Identify which cell holds the provided text, then report its (x, y) central coordinate. 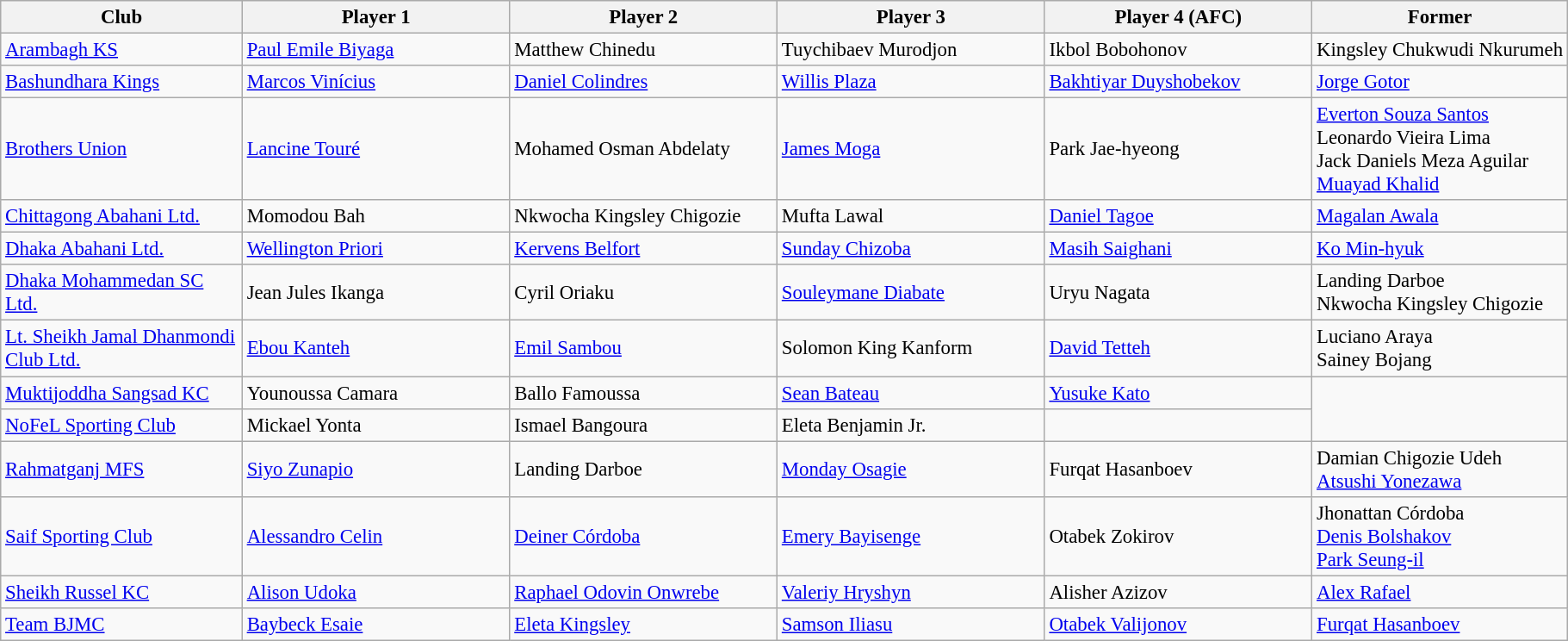
Magalan Awala (1440, 216)
Everton Souza Santos Leonardo Vieira Lima Jack Daniels Meza Aguilar Muayad Khalid (1440, 150)
Rahmatganj MFS (122, 469)
Yusuke Kato (1178, 393)
David Tetteh (1178, 348)
Valeriy Hryshyn (911, 592)
Eleta Benjamin Jr. (911, 425)
Landing Darboe (644, 469)
Willis Plaza (911, 82)
James Moga (911, 150)
Younoussa Camara (375, 393)
Brothers Union (122, 150)
Cyril Oriaku (644, 293)
Ismael Bangoura (644, 425)
Emil Sambou (644, 348)
Dhaka Mohammedan SC Ltd. (122, 293)
Paul Emile Biyaga (375, 50)
Arambagh KS (122, 50)
Momodou Bah (375, 216)
Sunday Chizoba (911, 249)
Souleymane Diabate (911, 293)
Marcos Vinícius (375, 82)
NoFeL Sporting Club (122, 425)
Alessandro Celin (375, 536)
Eleta Kingsley (644, 625)
Jorge Gotor (1440, 82)
Landing Darboe Nkwocha Kingsley Chigozie (1440, 293)
Sheikh Russel KC (122, 592)
Luciano Araya Sainey Bojang (1440, 348)
Ikbol Bobohonov (1178, 50)
Bashundhara Kings (122, 82)
Samson Iliasu (911, 625)
Uryu Nagata (1178, 293)
Alisher Azizov (1178, 592)
Jean Jules Ikanga (375, 293)
Dhaka Abahani Ltd. (122, 249)
Mufta Lawal (911, 216)
Saif Sporting Club (122, 536)
Daniel Colindres (644, 82)
Player 3 (911, 17)
Chittagong Abahani Ltd. (122, 216)
Muktijoddha Sangsad KC (122, 393)
Wellington Priori (375, 249)
Siyo Zunapio (375, 469)
Player 4 (AFC) (1178, 17)
Matthew Chinedu (644, 50)
Alex Rafael (1440, 592)
Mohamed Osman Abdelaty (644, 150)
Ballo Famoussa (644, 393)
Monday Osagie (911, 469)
Deiner Córdoba (644, 536)
Tuychibaev Murodjon (911, 50)
Masih Saighani (1178, 249)
Bakhtiyar Duyshobekov (1178, 82)
Otabek Zokirov (1178, 536)
Jhonattan Córdoba Denis Bolshakov Park Seung-il (1440, 536)
Otabek Valijonov (1178, 625)
Ko Min-hyuk (1440, 249)
Nkwocha Kingsley Chigozie (644, 216)
Kingsley Chukwudi Nkurumeh (1440, 50)
Sean Bateau (911, 393)
Alison Udoka (375, 592)
Damian Chigozie Udeh Atsushi Yonezawa (1440, 469)
Team BJMC (122, 625)
Club (122, 17)
Ebou Kanteh (375, 348)
Daniel Tagoe (1178, 216)
Park Jae-hyeong (1178, 150)
Lancine Touré (375, 150)
Emery Bayisenge (911, 536)
Mickael Yonta (375, 425)
Lt. Sheikh Jamal Dhanmondi Club Ltd. (122, 348)
Baybeck Esaie (375, 625)
Player 1 (375, 17)
Solomon King Kanform (911, 348)
Player 2 (644, 17)
Raphael Odovin Onwrebe (644, 592)
Kervens Belfort (644, 249)
Former (1440, 17)
